Provide the [X, Y] coordinate of the cell's center where the given text is located.  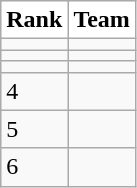
Team [102, 20]
6 [34, 167]
4 [34, 91]
Rank [34, 20]
5 [34, 129]
